From the cell containing the given text, extract its center point as [x, y] coordinate. 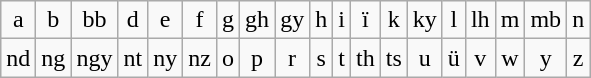
ts [394, 58]
ï [365, 20]
i [342, 20]
o [228, 58]
m [510, 20]
s [322, 58]
nt [133, 58]
y [546, 58]
t [342, 58]
ky [424, 20]
g [228, 20]
p [258, 58]
d [133, 20]
ngy [94, 58]
l [454, 20]
r [292, 58]
a [18, 20]
b [54, 20]
ny [166, 58]
w [510, 58]
h [322, 20]
ng [54, 58]
ü [454, 58]
u [424, 58]
nz [200, 58]
v [480, 58]
mb [546, 20]
n [578, 20]
th [365, 58]
gh [258, 20]
nd [18, 58]
f [200, 20]
z [578, 58]
gy [292, 20]
lh [480, 20]
k [394, 20]
bb [94, 20]
e [166, 20]
